Detect which cell encompasses the target text, then output its (x, y) center coordinate. 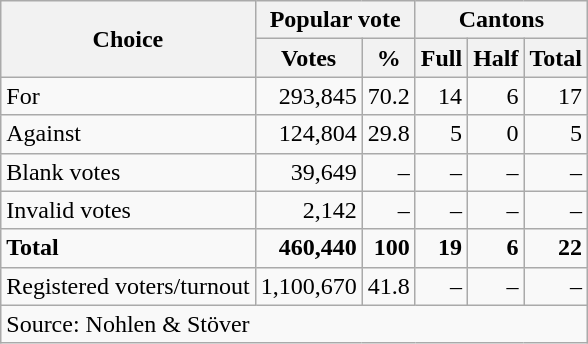
Against (128, 134)
19 (441, 248)
2,142 (308, 210)
39,649 (308, 172)
Registered voters/turnout (128, 286)
460,440 (308, 248)
Blank votes (128, 172)
22 (556, 248)
0 (496, 134)
29.8 (388, 134)
Source: Nohlen & Stöver (294, 324)
1,100,670 (308, 286)
Popular vote (335, 20)
100 (388, 248)
Choice (128, 39)
14 (441, 96)
124,804 (308, 134)
Invalid votes (128, 210)
41.8 (388, 286)
Full (441, 58)
17 (556, 96)
Cantons (501, 20)
For (128, 96)
Half (496, 58)
% (388, 58)
Votes (308, 58)
293,845 (308, 96)
70.2 (388, 96)
